Capture the cell that displays the provided text and extract its (X, Y) central coordinate. 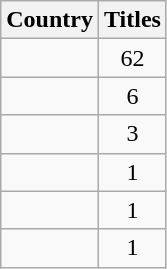
Country (50, 20)
62 (132, 58)
6 (132, 96)
3 (132, 134)
Titles (132, 20)
